Output the [x, y] coordinate of the center of the cell containing the given text.  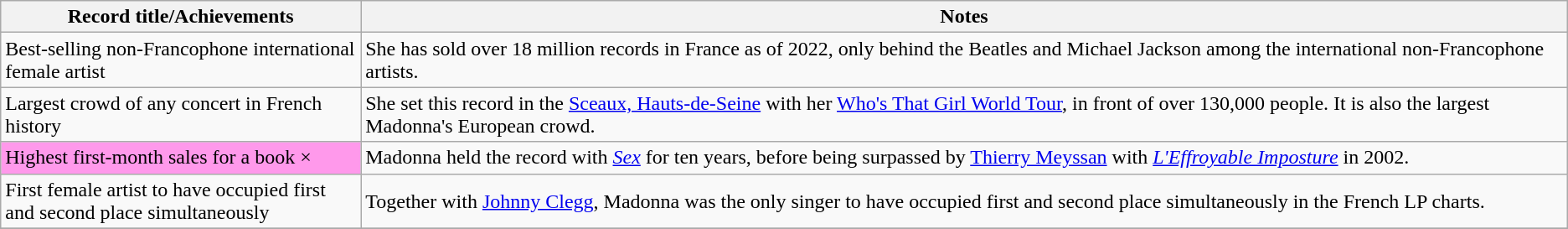
Largest crowd of any concert in French history [181, 114]
Notes [965, 17]
Record title/Achievements [181, 17]
Madonna held the record with Sex for ten years, before being surpassed by Thierry Meyssan with L'Effroyable Imposture in 2002. [965, 158]
Best-selling non-Francophone international female artist [181, 60]
Highest first-month sales for a book × [181, 158]
Together with Johnny Clegg, Madonna was the only singer to have occupied first and second place simultaneously in the French LP charts. [965, 201]
First female artist to have occupied first and second place simultaneously [181, 201]
